From the cell containing the given text, extract its center point as (X, Y) coordinate. 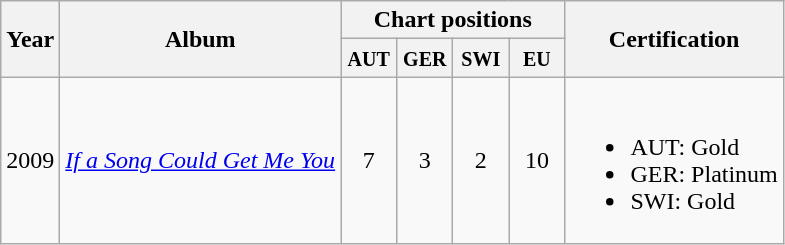
2 (481, 160)
3 (425, 160)
AUT (369, 58)
Year (30, 39)
GER (425, 58)
7 (369, 160)
SWI (481, 58)
2009 (30, 160)
Album (200, 39)
EU (537, 58)
10 (537, 160)
If a Song Could Get Me You (200, 160)
Chart positions (453, 20)
Certification (674, 39)
AUT: GoldGER: PlatinumSWI: Gold (674, 160)
